Locate the cell with the specified text and output its [X, Y] center coordinate. 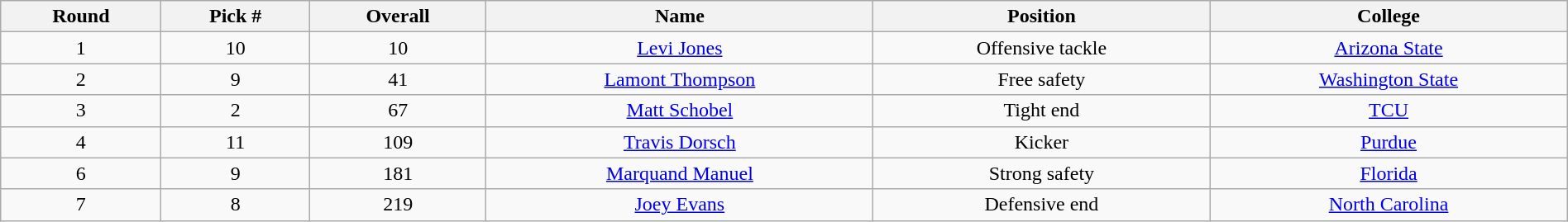
Strong safety [1042, 173]
Levi Jones [680, 48]
North Carolina [1389, 205]
6 [81, 173]
College [1389, 17]
Purdue [1389, 142]
Joey Evans [680, 205]
Name [680, 17]
Pick # [236, 17]
219 [397, 205]
4 [81, 142]
Position [1042, 17]
109 [397, 142]
11 [236, 142]
Defensive end [1042, 205]
Free safety [1042, 79]
Washington State [1389, 79]
1 [81, 48]
7 [81, 205]
Florida [1389, 173]
3 [81, 111]
Kicker [1042, 142]
Matt Schobel [680, 111]
Arizona State [1389, 48]
Overall [397, 17]
41 [397, 79]
Marquand Manuel [680, 173]
8 [236, 205]
Round [81, 17]
181 [397, 173]
Travis Dorsch [680, 142]
Tight end [1042, 111]
TCU [1389, 111]
Lamont Thompson [680, 79]
Offensive tackle [1042, 48]
67 [397, 111]
